Pinpoint the cell where the given text exists, returning its [x, y] midpoint coordinate. 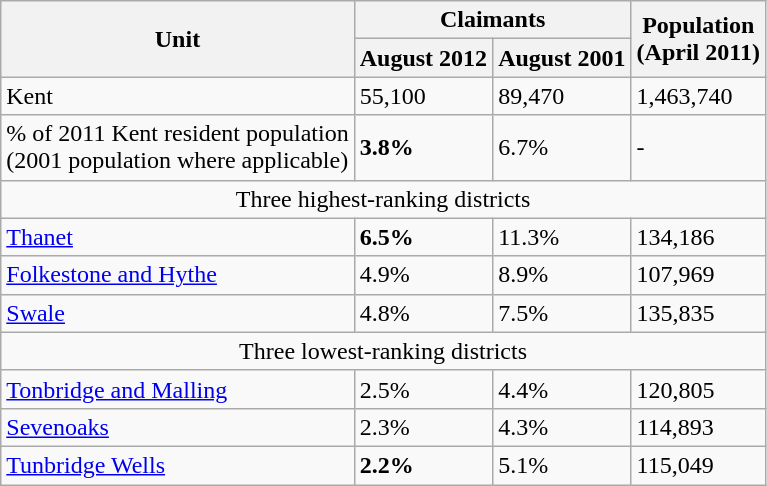
89,470 [562, 96]
11.3% [562, 237]
55,100 [423, 96]
4.8% [423, 313]
Tonbridge and Malling [178, 389]
120,805 [698, 389]
6.5% [423, 237]
114,893 [698, 427]
4.9% [423, 275]
134,186 [698, 237]
3.8% [423, 148]
7.5% [562, 313]
4.3% [562, 427]
2.3% [423, 427]
Three highest-ranking districts [384, 199]
115,049 [698, 465]
Three lowest-ranking districts [384, 351]
6.7% [562, 148]
- [698, 148]
107,969 [698, 275]
2.2% [423, 465]
Swale [178, 313]
4.4% [562, 389]
% of 2011 Kent resident population(2001 population where applicable) [178, 148]
8.9% [562, 275]
2.5% [423, 389]
Population(April 2011) [698, 39]
Sevenoaks [178, 427]
Thanet [178, 237]
Kent [178, 96]
135,835 [698, 313]
Claimants [492, 20]
5.1% [562, 465]
August 2012 [423, 58]
Folkestone and Hythe [178, 275]
1,463,740 [698, 96]
Unit [178, 39]
August 2001 [562, 58]
Tunbridge Wells [178, 465]
